Locate the cell with the specified text and output its [x, y] center coordinate. 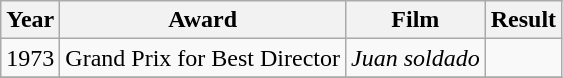
Grand Prix for Best Director [203, 58]
Film [415, 20]
Year [30, 20]
Award [203, 20]
1973 [30, 58]
Result [523, 20]
Juan soldado [415, 58]
